For the text-containing cell, return its midpoint in [x, y] coordinate format. 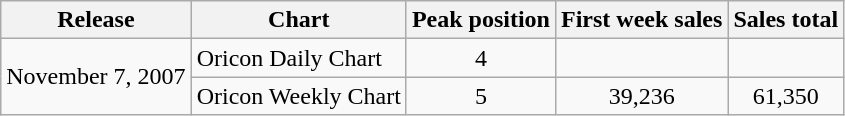
61,350 [786, 96]
Sales total [786, 20]
November 7, 2007 [96, 77]
5 [480, 96]
Oricon Daily Chart [298, 58]
39,236 [641, 96]
First week sales [641, 20]
Release [96, 20]
Oricon Weekly Chart [298, 96]
Peak position [480, 20]
Chart [298, 20]
4 [480, 58]
